Detect which cell encompasses the target text, then output its [x, y] center coordinate. 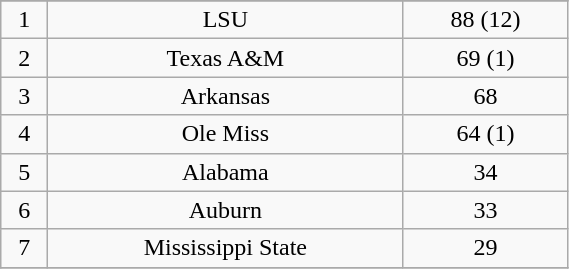
Auburn [226, 210]
64 (1) [486, 134]
Mississippi State [226, 248]
LSU [226, 20]
5 [24, 172]
3 [24, 96]
88 (12) [486, 20]
4 [24, 134]
2 [24, 58]
1 [24, 20]
6 [24, 210]
68 [486, 96]
29 [486, 248]
34 [486, 172]
69 (1) [486, 58]
33 [486, 210]
Texas A&M [226, 58]
Ole Miss [226, 134]
Arkansas [226, 96]
7 [24, 248]
Alabama [226, 172]
